Pinpoint the cell where the given text exists, returning its (x, y) midpoint coordinate. 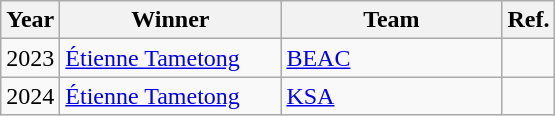
Ref. (528, 20)
Year (30, 20)
Winner (170, 20)
BEAC (392, 58)
2024 (30, 96)
2023 (30, 58)
KSA (392, 96)
Team (392, 20)
